Provide the (x, y) coordinate of the cell's center where the given text is located.  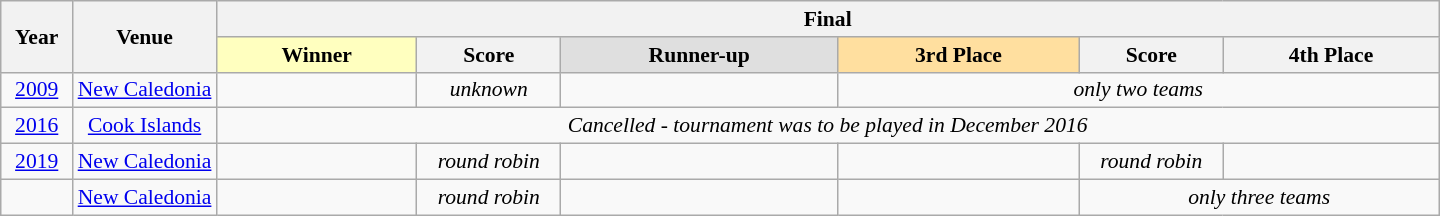
4th Place (1331, 55)
Winner (316, 55)
2009 (37, 90)
Final (827, 19)
Year (37, 36)
only two teams (1138, 90)
only three teams (1259, 197)
Cook Islands (145, 126)
Venue (145, 36)
2019 (37, 162)
unknown (489, 90)
Runner-up (700, 55)
3rd Place (959, 55)
2016 (37, 126)
Cancelled - tournament was to be played in December 2016 (827, 126)
